Output the [x, y] coordinate of the center of the cell containing the given text.  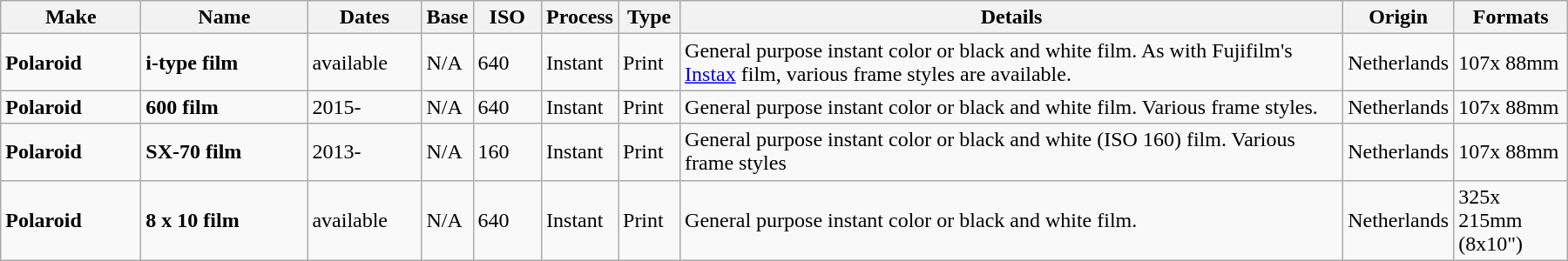
Dates [364, 17]
General purpose instant color or black and white film. [1012, 220]
General purpose instant color or black and white (ISO 160) film. Various frame styles [1012, 151]
Origin [1399, 17]
Base [448, 17]
i-type film [225, 63]
Formats [1511, 17]
ISO [507, 17]
8 x 10 film [225, 220]
General purpose instant color or black and white film. As with Fujifilm's Instax film, various frame styles are available. [1012, 63]
Process [580, 17]
160 [507, 151]
SX-70 film [225, 151]
325x 215mm (8x10") [1511, 220]
600 film [225, 107]
2013- [364, 151]
General purpose instant color or black and white film. Various frame styles. [1012, 107]
Type [650, 17]
2015- [364, 107]
Details [1012, 17]
Make [71, 17]
Name [225, 17]
